Find where the given text appears and provide that cell's center as [X, Y] coordinate. 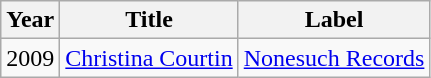
Nonesuch Records [334, 58]
Year [30, 20]
Christina Courtin [149, 58]
Label [334, 20]
Title [149, 20]
2009 [30, 58]
